Pinpoint the cell where the given text exists, returning its (x, y) midpoint coordinate. 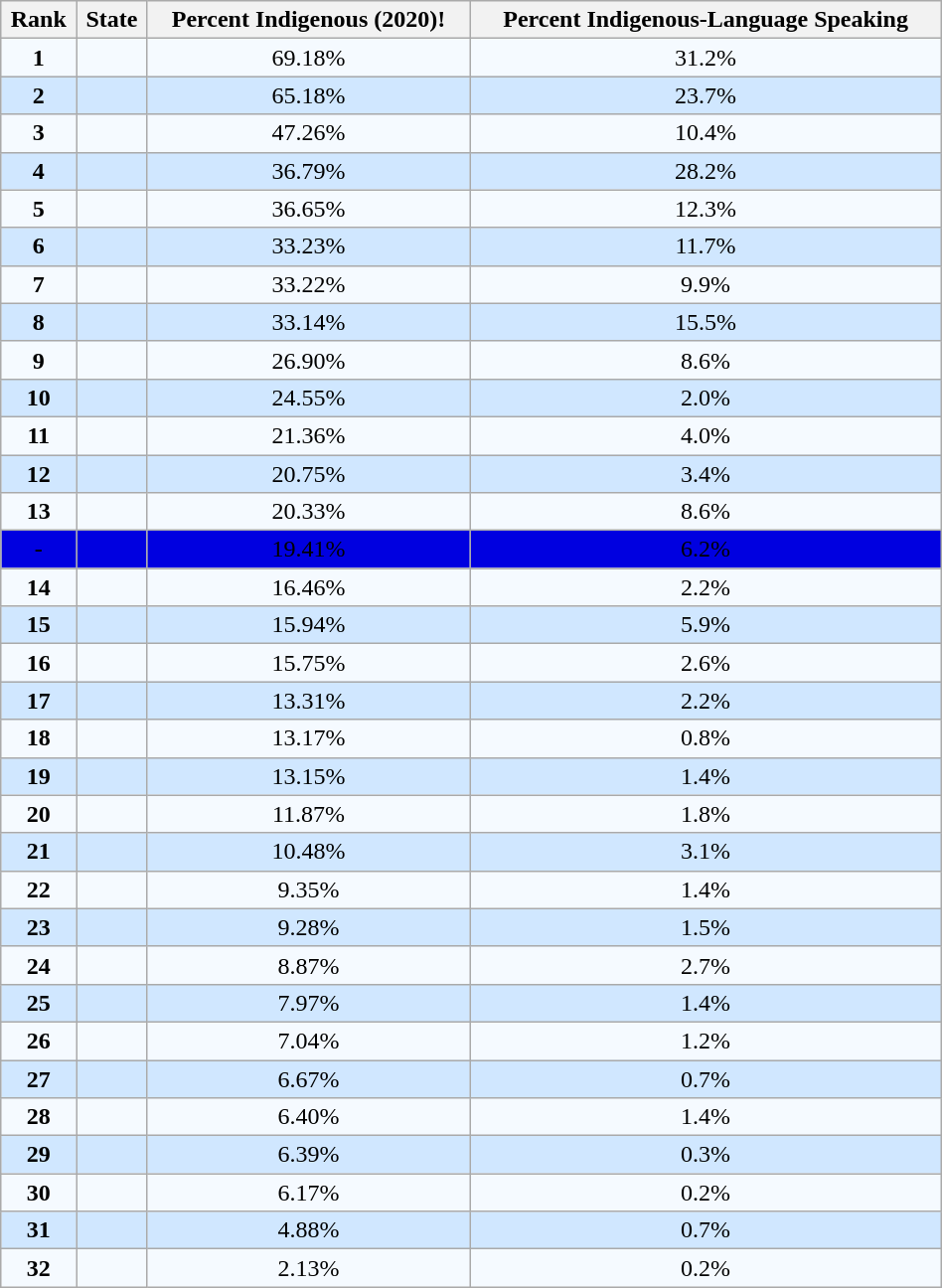
29 (39, 1155)
18 (39, 738)
33.14% (308, 322)
17 (39, 701)
23.7% (706, 95)
21.36% (308, 435)
24 (39, 965)
1.2% (706, 1041)
10.48% (308, 852)
32 (39, 1268)
15.5% (706, 322)
6.2% (706, 550)
13.31% (308, 701)
7 (39, 284)
4 (39, 171)
28 (39, 1117)
31 (39, 1230)
1.8% (706, 814)
15.94% (308, 625)
1.5% (706, 927)
2.6% (706, 663)
22 (39, 889)
9.35% (308, 889)
12.3% (706, 209)
24.55% (308, 398)
5 (39, 209)
2.13% (308, 1268)
69.18% (308, 58)
6.67% (308, 1078)
Percent Indigenous (2020)! (308, 20)
26.90% (308, 360)
2 (39, 95)
13 (39, 512)
2.0% (706, 398)
8 (39, 322)
0.3% (706, 1155)
3.4% (706, 474)
20 (39, 814)
3 (39, 133)
10.4% (706, 133)
7.97% (308, 1003)
9.28% (308, 927)
20.75% (308, 474)
27 (39, 1078)
65.18% (308, 95)
11.87% (308, 814)
47.26% (308, 133)
28.2% (706, 171)
13.15% (308, 776)
0.8% (706, 738)
9.9% (706, 284)
6.39% (308, 1155)
14 (39, 587)
9 (39, 360)
2.7% (706, 965)
4.0% (706, 435)
21 (39, 852)
15 (39, 625)
3.1% (706, 852)
33.23% (308, 246)
19.41% (308, 550)
36.65% (308, 209)
6.40% (308, 1117)
7.04% (308, 1041)
23 (39, 927)
20.33% (308, 512)
12 (39, 474)
5.9% (706, 625)
10 (39, 398)
Percent Indigenous-Language Speaking (706, 20)
11.7% (706, 246)
33.22% (308, 284)
6.17% (308, 1193)
16 (39, 663)
19 (39, 776)
6 (39, 246)
- (39, 550)
25 (39, 1003)
30 (39, 1193)
16.46% (308, 587)
11 (39, 435)
13.17% (308, 738)
1 (39, 58)
15.75% (308, 663)
36.79% (308, 171)
Rank (39, 20)
8.87% (308, 965)
26 (39, 1041)
31.2% (706, 58)
4.88% (308, 1230)
State (111, 20)
